Return (x, y) of the center of cell containing provided text 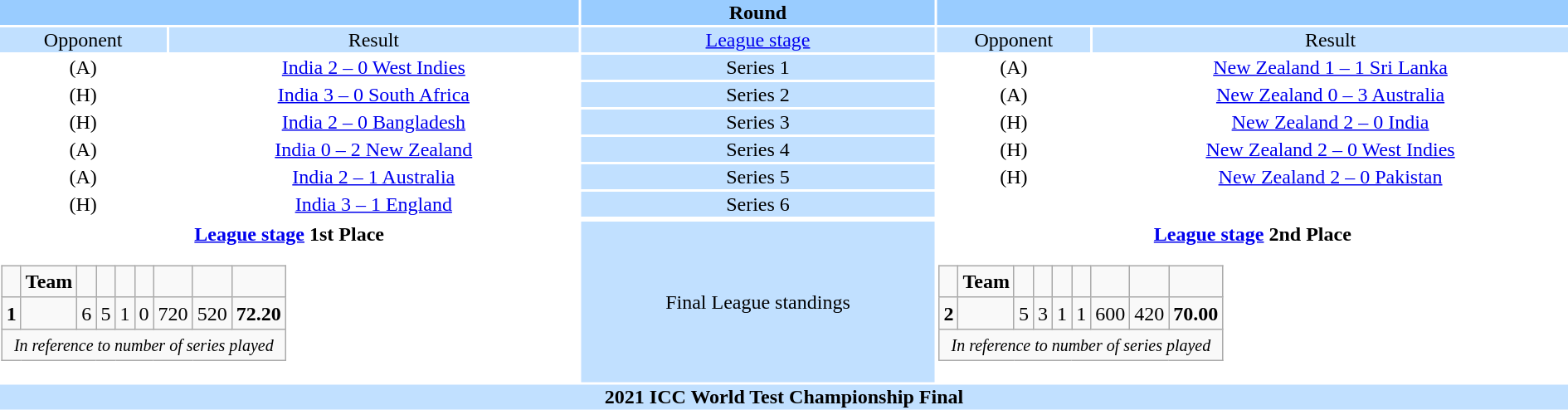
2 (949, 313)
600 (1110, 313)
Series 5 (757, 177)
Round (757, 12)
India 2 – 0 West Indies (373, 67)
New Zealand 2 – 0 West Indies (1331, 149)
India 0 – 2 New Zealand (373, 149)
League stage 1st Place Team 1 6 5 1 0 720 520 72.20 In reference to number of series played (289, 302)
New Zealand 1 – 1 Sri Lanka (1331, 67)
2021 ICC World Test Championship Final (784, 398)
Final League standings (757, 302)
520 (212, 313)
Series 6 (757, 204)
420 (1150, 313)
0 (144, 313)
720 (173, 313)
Series 3 (757, 122)
League stage (757, 40)
India 3 – 0 South Africa (373, 95)
New Zealand 2 – 0 India (1331, 122)
6 (86, 313)
Series 1 (757, 67)
League stage 2nd Place Team 2 5 3 1 1 600 420 70.00 In reference to number of series played (1253, 302)
Series 2 (757, 95)
New Zealand 0 – 3 Australia (1331, 95)
Series 4 (757, 149)
72.20 (259, 313)
India 2 – 1 Australia (373, 177)
3 (1044, 313)
New Zealand 2 – 0 Pakistan (1331, 177)
India 2 – 0 Bangladesh (373, 122)
India 3 – 1 England (373, 204)
70.00 (1196, 313)
